Pinpoint the cell where the given text exists, returning its (X, Y) midpoint coordinate. 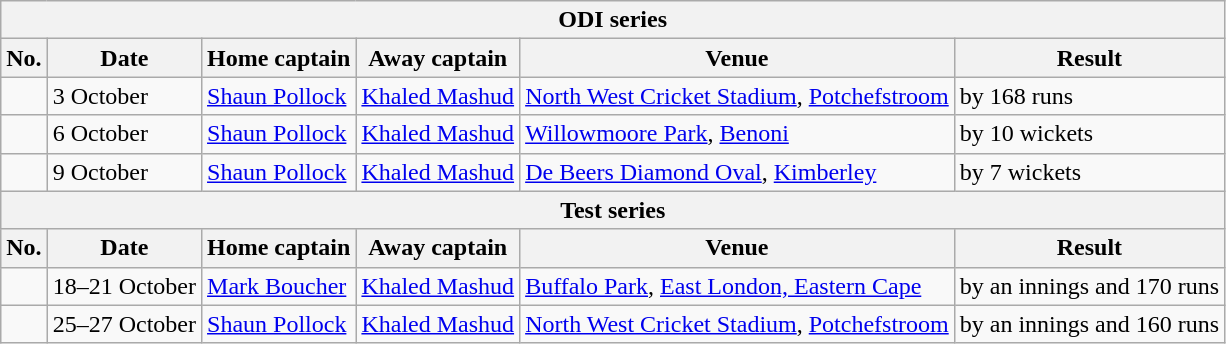
by 10 wickets (1089, 134)
Mark Boucher (279, 286)
3 October (124, 96)
ODI series (613, 20)
18–21 October (124, 286)
by 168 runs (1089, 96)
Buffalo Park, East London, Eastern Cape (738, 286)
Willowmoore Park, Benoni (738, 134)
9 October (124, 172)
Test series (613, 210)
by 7 wickets (1089, 172)
by an innings and 170 runs (1089, 286)
25–27 October (124, 324)
De Beers Diamond Oval, Kimberley (738, 172)
6 October (124, 134)
by an innings and 160 runs (1089, 324)
